Determine the [X, Y] coordinate at the center of the cell enclosing the given text.  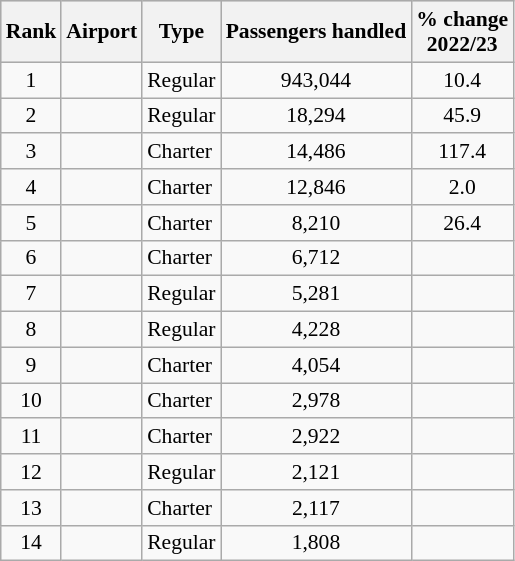
2.0 [462, 187]
5 [32, 223]
7 [32, 294]
4,228 [316, 330]
8 [32, 330]
2,978 [316, 401]
% change2022/23 [462, 32]
12,846 [316, 187]
4 [32, 187]
Rank [32, 32]
12 [32, 472]
1,808 [316, 543]
14 [32, 543]
4,054 [316, 365]
10 [32, 401]
45.9 [462, 116]
Type [181, 32]
6,712 [316, 258]
10.4 [462, 80]
14,486 [316, 152]
Airport [102, 32]
26.4 [462, 223]
5,281 [316, 294]
18,294 [316, 116]
6 [32, 258]
2,117 [316, 508]
3 [32, 152]
117.4 [462, 152]
13 [32, 508]
9 [32, 365]
943,044 [316, 80]
1 [32, 80]
2 [32, 116]
Passengers handled [316, 32]
2,922 [316, 437]
8,210 [316, 223]
2,121 [316, 472]
11 [32, 437]
